Provide the [X, Y] coordinate of the cell's center where the given text is located.  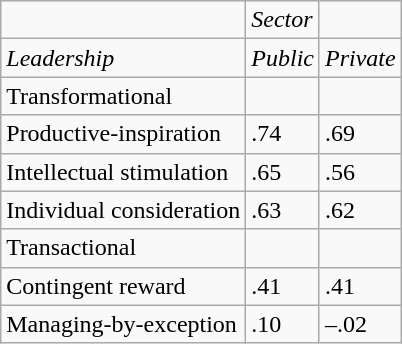
Sector [283, 20]
Contingent reward [124, 286]
.65 [283, 172]
Individual consideration [124, 210]
Public [283, 58]
.56 [360, 172]
Intellectual stimulation [124, 172]
–.02 [360, 324]
Leadership [124, 58]
.63 [283, 210]
.69 [360, 134]
Private [360, 58]
Transformational [124, 96]
.62 [360, 210]
Managing-by-exception [124, 324]
.10 [283, 324]
Productive-inspiration [124, 134]
.74 [283, 134]
Transactional [124, 248]
